From the cell containing the given text, extract its center point as (x, y) coordinate. 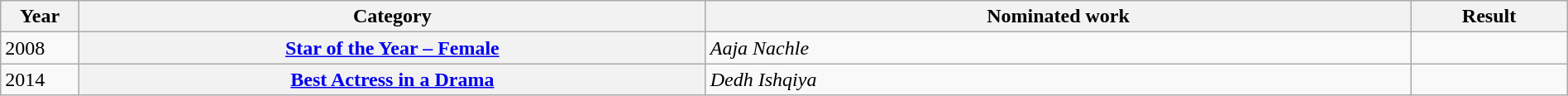
Aaja Nachle (1059, 48)
Star of the Year – Female (392, 48)
Category (392, 17)
Dedh Ishqiya (1059, 79)
2014 (40, 79)
Nominated work (1059, 17)
Year (40, 17)
2008 (40, 48)
Result (1489, 17)
Best Actress in a Drama (392, 79)
